Scan for the cell matching the given text and deliver its (x, y) coordinate at center. 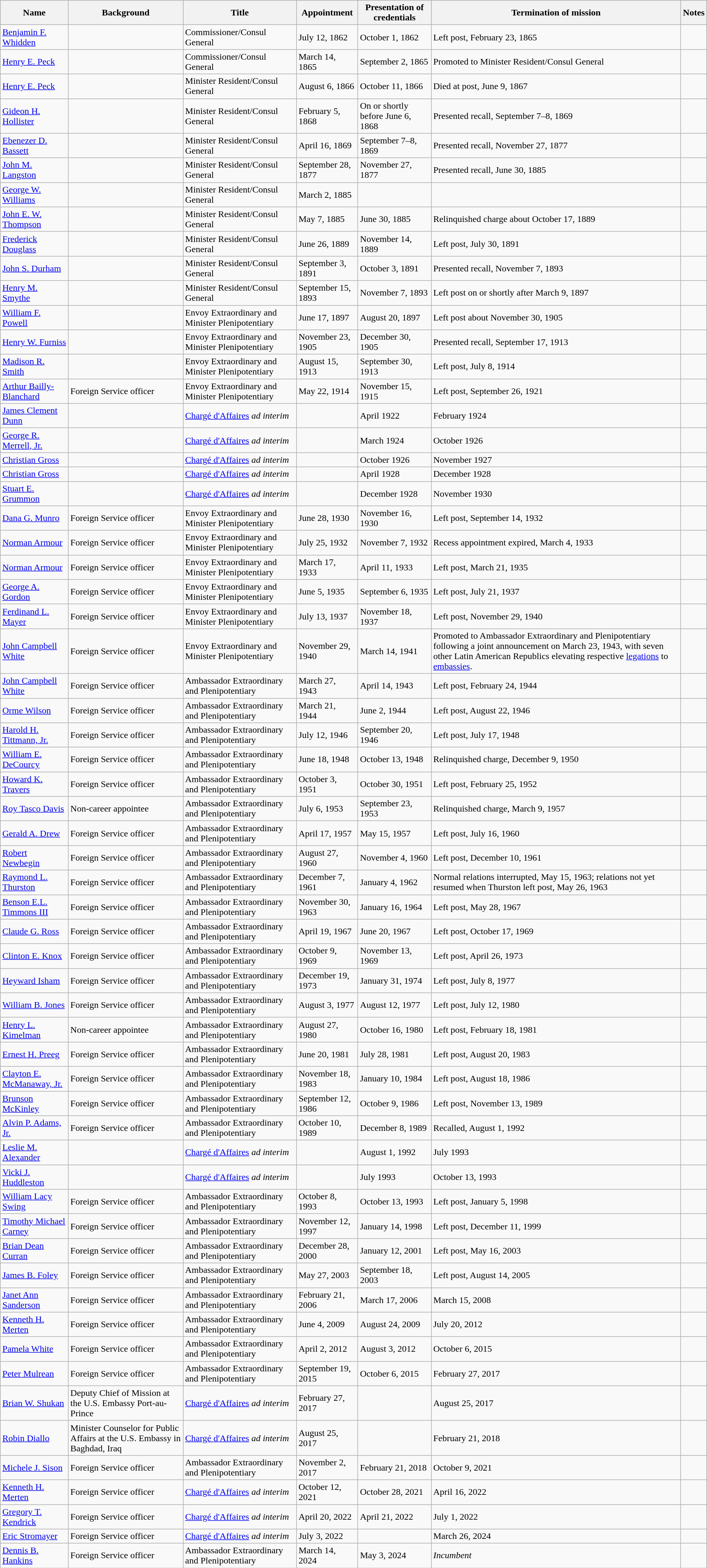
September 6, 1935 (395, 592)
March 14, 1941 (395, 651)
April 14, 1943 (395, 685)
June 5, 1935 (327, 592)
November 15, 1915 (395, 391)
December 30, 1905 (395, 342)
Left post, February 18, 1981 (556, 1030)
April 1922 (395, 416)
October 1, 1862 (395, 37)
Orme Wilson (34, 710)
Deputy Chief of Mission at the U.S. Embassy Port-au-Prince (126, 1403)
August 3, 1977 (327, 1005)
November 18, 1983 (327, 1079)
September 28, 1877 (327, 170)
Title (240, 13)
September 2, 1865 (395, 62)
August 3, 2012 (395, 1349)
John M. Langston (34, 170)
Left post, December 10, 1961 (556, 858)
Left post, February 25, 1952 (556, 784)
Recalled, August 1, 1992 (556, 1128)
George R. Merrell, Jr. (34, 440)
Brunson McKinley (34, 1103)
Clayton E. McManaway, Jr. (34, 1079)
October 13, 1948 (395, 759)
Eric Stromayer (34, 1536)
Ernest H. Preeg (34, 1054)
Benjamin F. Whidden (34, 37)
March 14, 1865 (327, 62)
William Lacy Swing (34, 1202)
Presented recall, November 7, 1893 (556, 268)
Stuart E. Grummon (34, 494)
March 26, 2024 (556, 1536)
Gerald A. Drew (34, 833)
Incumbent (556, 1556)
Henry W. Furniss (34, 342)
November 1927 (556, 460)
December 8, 1989 (395, 1128)
Brian Dean Curran (34, 1251)
May 27, 2003 (327, 1275)
June 28, 1930 (327, 518)
December 28, 2000 (327, 1251)
June 26, 1889 (327, 244)
June 30, 1885 (395, 219)
Leslie M. Alexander (34, 1153)
James B. Foley (34, 1275)
Arthur Bailly-Blanchard (34, 391)
Howard K. Travers (34, 784)
March 27, 1943 (327, 685)
November 16, 1930 (395, 518)
October 11, 1866 (395, 86)
William B. Jones (34, 1005)
October 10, 1989 (327, 1128)
Left post on or shortly after March 9, 1897 (556, 293)
Gregory T. Kendrick (34, 1517)
Janet Ann Sanderson (34, 1300)
April 16, 2022 (556, 1492)
October 9, 1986 (395, 1103)
April 17, 1957 (327, 833)
July 13, 1937 (327, 616)
May 22, 1914 (327, 391)
Left post, July 17, 1948 (556, 735)
January 12, 2001 (395, 1251)
William E. DeCourcy (34, 759)
October 28, 2021 (395, 1492)
Left post, November 29, 1940 (556, 616)
August 12, 1977 (395, 1005)
Left post, July 8, 1977 (556, 981)
Left post, December 11, 1999 (556, 1226)
May 7, 1885 (327, 219)
October 3, 1891 (395, 268)
James Clement Dunn (34, 416)
Notes (694, 13)
Left post, August 20, 1983 (556, 1054)
September 30, 1913 (395, 367)
Ferdinand L. Mayer (34, 616)
March 2, 1885 (327, 195)
Benson E.L. Timmons III (34, 907)
Presented recall, June 30, 1885 (556, 170)
June 18, 1948 (327, 759)
February 5, 1868 (327, 116)
November 7, 1932 (395, 543)
Left post, August 14, 2005 (556, 1275)
William F. Powell (34, 317)
Normal relations interrupted, May 15, 1963; relations not yet resumed when Thurston left post, May 26, 1963 (556, 883)
August 24, 2009 (395, 1324)
November 27, 1877 (395, 170)
November 29, 1940 (327, 651)
October 12, 2021 (327, 1492)
May 15, 1957 (395, 833)
Left post, March 21, 1935 (556, 567)
Relinquished charge, March 9, 1957 (556, 809)
March 17, 1933 (327, 567)
June 20, 1981 (327, 1054)
August 15, 1913 (327, 367)
Presented recall, September 7–8, 1869 (556, 116)
October 9, 1969 (327, 956)
February 1924 (556, 416)
March 21, 1944 (327, 710)
July 12, 1862 (327, 37)
Background (126, 13)
Appointment (327, 13)
Timothy Michael Carney (34, 1226)
Dana G. Munro (34, 518)
Left post, July 16, 1960 (556, 833)
Relinquished charge, December 9, 1950 (556, 759)
November 4, 1960 (395, 858)
January 14, 1998 (395, 1226)
Henry M. Smythe (34, 293)
Robin Diallo (34, 1438)
February 21, 2006 (327, 1300)
November 30, 1963 (327, 907)
November 13, 1969 (395, 956)
Left post, May 28, 1967 (556, 907)
Robert Newbegin (34, 858)
Pamela White (34, 1349)
October 30, 1951 (395, 784)
John E. W. Thompson (34, 219)
Died at post, June 9, 1867 (556, 86)
Henry L. Kimelman (34, 1030)
March 1924 (395, 440)
July 28, 1981 (395, 1054)
November 12, 1997 (327, 1226)
Alvin P. Adams, Jr. (34, 1128)
November 2, 2017 (327, 1468)
Left post, August 22, 1946 (556, 710)
Presented recall, September 17, 1913 (556, 342)
Frederick Douglass (34, 244)
May 3, 2024 (395, 1556)
March 15, 2008 (556, 1300)
Left post, September 14, 1932 (556, 518)
November 18, 1937 (395, 616)
Ebenezer D. Bassett (34, 146)
Minister Counselor for Public Affairs at the U.S. Embassy in Baghdad, Iraq (126, 1438)
John S. Durham (34, 268)
George A. Gordon (34, 592)
Brian W. Shukan (34, 1403)
Left post, May 16, 2003 (556, 1251)
January 31, 1974 (395, 981)
Promoted to Minister Resident/Consul General (556, 62)
April 2, 2012 (327, 1349)
September 12, 1986 (327, 1103)
July 1, 2022 (556, 1517)
January 16, 1964 (395, 907)
March 17, 2006 (395, 1300)
Left post, April 26, 1973 (556, 956)
April 20, 2022 (327, 1517)
April 21, 2022 (395, 1517)
August 6, 1866 (327, 86)
Peter Mulrean (34, 1373)
Left post, November 13, 1989 (556, 1103)
October 8, 1993 (327, 1202)
September 20, 1946 (395, 735)
Michele J. Sison (34, 1468)
December 7, 1961 (327, 883)
On or shortly before June 6, 1868 (395, 116)
October 3, 1951 (327, 784)
January 10, 1984 (395, 1079)
September 7–8, 1869 (395, 146)
Presented recall, November 27, 1877 (556, 146)
August 27, 1980 (327, 1030)
Gideon H. Hollister (34, 116)
Left post, September 26, 1921 (556, 391)
June 17, 1897 (327, 317)
September 18, 2003 (395, 1275)
George W. Williams (34, 195)
July 12, 1946 (327, 735)
November 23, 1905 (327, 342)
October 9, 2021 (556, 1468)
August 27, 1960 (327, 858)
July 6, 1953 (327, 809)
Left post, February 23, 1865 (556, 37)
Left post, October 17, 1969 (556, 932)
July 25, 1932 (327, 543)
Vicki J. Huddleston (34, 1177)
July 20, 2012 (556, 1324)
Left post, July 21, 1937 (556, 592)
Left post, July 12, 1980 (556, 1005)
September 19, 2015 (327, 1373)
Left post about November 30, 1905 (556, 317)
April 19, 1967 (327, 932)
Left post, July 8, 1914 (556, 367)
April 16, 1869 (327, 146)
Name (34, 13)
November 7, 1893 (395, 293)
December 19, 1973 (327, 981)
Presentation of credentials (395, 13)
Termination of mission (556, 13)
Left post, January 5, 1998 (556, 1202)
November 1930 (556, 494)
September 23, 1953 (395, 809)
June 2, 1944 (395, 710)
Recess appointment expired, March 4, 1933 (556, 543)
October 16, 1980 (395, 1030)
April 11, 1933 (395, 567)
June 4, 2009 (327, 1324)
April 1928 (395, 474)
September 15, 1893 (327, 293)
January 4, 1962 (395, 883)
Relinquished charge about October 17, 1889 (556, 219)
Heyward Isham (34, 981)
June 20, 1967 (395, 932)
Clinton E. Knox (34, 956)
Dennis B. Hankins (34, 1556)
Roy Tasco Davis (34, 809)
Left post, July 30, 1891 (556, 244)
July 3, 2022 (327, 1536)
Left post, August 18, 1986 (556, 1079)
September 3, 1891 (327, 268)
Madison R. Smith (34, 367)
Left post, February 24, 1944 (556, 685)
March 14, 2024 (327, 1556)
Claude G. Ross (34, 932)
Raymond L. Thurston (34, 883)
August 1, 1992 (395, 1153)
Harold H. Tittmann, Jr. (34, 735)
November 14, 1889 (395, 244)
August 20, 1897 (395, 317)
